Output the (x, y) coordinate of the center of the cell containing the given text.  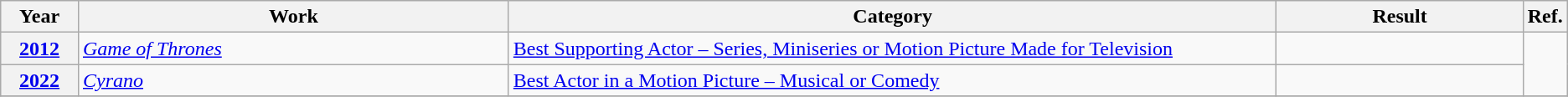
2012 (40, 48)
Ref. (1545, 17)
Category (893, 17)
Year (40, 17)
2022 (40, 80)
Best Actor in a Motion Picture – Musical or Comedy (893, 80)
Best Supporting Actor – Series, Miniseries or Motion Picture Made for Television (893, 48)
Result (1400, 17)
Work (293, 17)
Game of Thrones (293, 48)
Cyrano (293, 80)
